Extract the [X, Y] coordinate from the center of the cell holding the provided text.  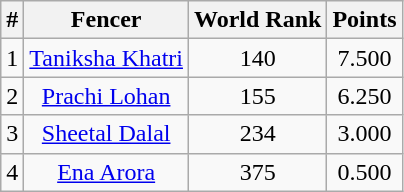
Points [364, 20]
Taniksha Khatri [106, 58]
World Rank [257, 20]
0.500 [364, 172]
Sheetal Dalal [106, 134]
140 [257, 58]
375 [257, 172]
1 [12, 58]
2 [12, 96]
234 [257, 134]
3 [12, 134]
4 [12, 172]
Prachi Lohan [106, 96]
Ena Arora [106, 172]
7.500 [364, 58]
3.000 [364, 134]
# [12, 20]
Fencer [106, 20]
155 [257, 96]
6.250 [364, 96]
